Capture the cell that displays the provided text and extract its [x, y] central coordinate. 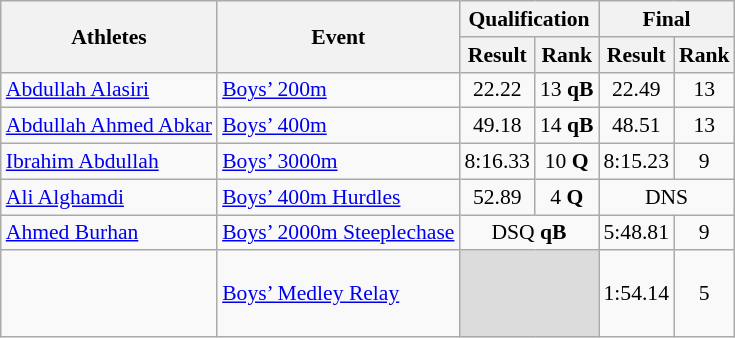
Final [666, 19]
Boys’ 400m [338, 126]
5 [704, 294]
Boys’ Medley Relay [338, 294]
49.18 [496, 126]
Abdullah Alasiri [109, 90]
Boys’ 200m [338, 90]
22.22 [496, 90]
DSQ qB [528, 233]
Event [338, 36]
Qualification [528, 19]
4 Q [567, 197]
8:16.33 [496, 162]
10 Q [567, 162]
Athletes [109, 36]
Ibrahim Abdullah [109, 162]
52.89 [496, 197]
Ali Alghamdi [109, 197]
Boys’ 3000m [338, 162]
14 qB [567, 126]
48.51 [636, 126]
DNS [666, 197]
Abdullah Ahmed Abkar [109, 126]
8:15.23 [636, 162]
Ahmed Burhan [109, 233]
5:48.81 [636, 233]
22.49 [636, 90]
Boys’ 2000m Steeplechase [338, 233]
1:54.14 [636, 294]
Boys’ 400m Hurdles [338, 197]
13 qB [567, 90]
